Capture the cell that displays the provided text and extract its [X, Y] central coordinate. 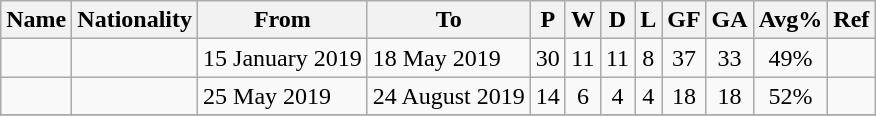
GA [730, 20]
49% [790, 58]
Nationality [135, 20]
From [283, 20]
To [448, 20]
W [582, 20]
30 [548, 58]
18 May 2019 [448, 58]
L [648, 20]
24 August 2019 [448, 96]
6 [582, 96]
8 [648, 58]
D [617, 20]
Name [36, 20]
25 May 2019 [283, 96]
33 [730, 58]
P [548, 20]
37 [684, 58]
14 [548, 96]
15 January 2019 [283, 58]
GF [684, 20]
Avg% [790, 20]
Ref [852, 20]
52% [790, 96]
